Search for the cell housing the specified text and yield its [x, y] center coordinate. 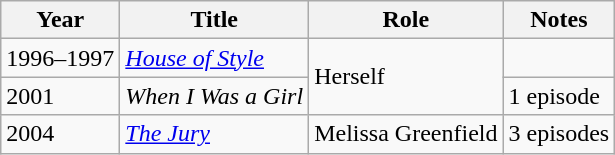
Title [214, 20]
Melissa Greenfield [406, 134]
2001 [60, 96]
1 episode [559, 96]
House of Style [214, 58]
Year [60, 20]
Herself [406, 77]
2004 [60, 134]
1996–1997 [60, 58]
Role [406, 20]
The Jury [214, 134]
3 episodes [559, 134]
Notes [559, 20]
When I Was a Girl [214, 96]
